Return (X, Y) of the center of cell containing provided text 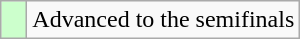
Advanced to the semifinals (164, 20)
